Output the (x, y) coordinate of the center of the cell containing the given text.  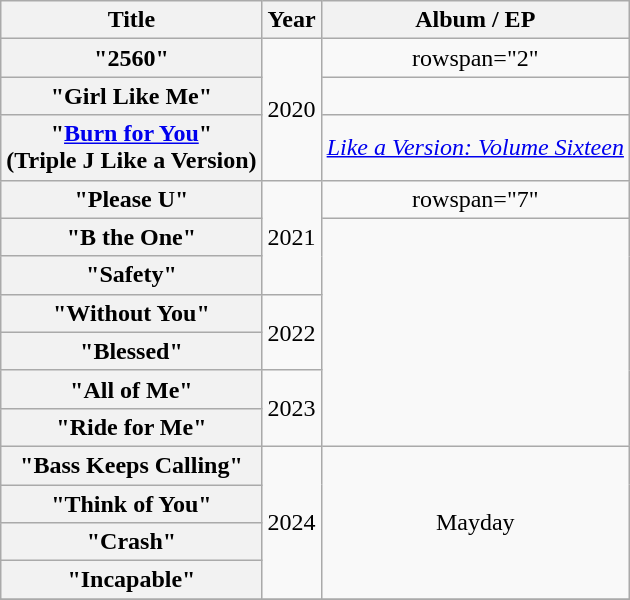
"Safety" (132, 275)
"Think of You" (132, 503)
"Ride for Me" (132, 427)
"Girl Like Me" (132, 96)
"Without You" (132, 313)
2021 (292, 237)
"B the One" (132, 237)
2022 (292, 332)
Like a Version: Volume Sixteen (475, 148)
"Burn for You" (Triple J Like a Version) (132, 148)
rowspan="7" (475, 199)
"Please U" (132, 199)
rowspan="2" (475, 58)
Title (132, 20)
"2560" (132, 58)
"All of Me" (132, 389)
"Blessed" (132, 351)
"Crash" (132, 542)
Mayday (475, 522)
2023 (292, 408)
2024 (292, 522)
Album / EP (475, 20)
2020 (292, 110)
"Incapable" (132, 580)
"Bass Keeps Calling" (132, 465)
Year (292, 20)
